Determine the (x, y) coordinate at the center of the cell enclosing the given text.  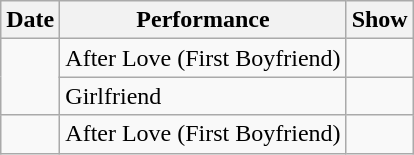
Date (30, 20)
Performance (203, 20)
Girlfriend (203, 96)
Show (380, 20)
